Locate the cell with the specified text and output its (X, Y) center coordinate. 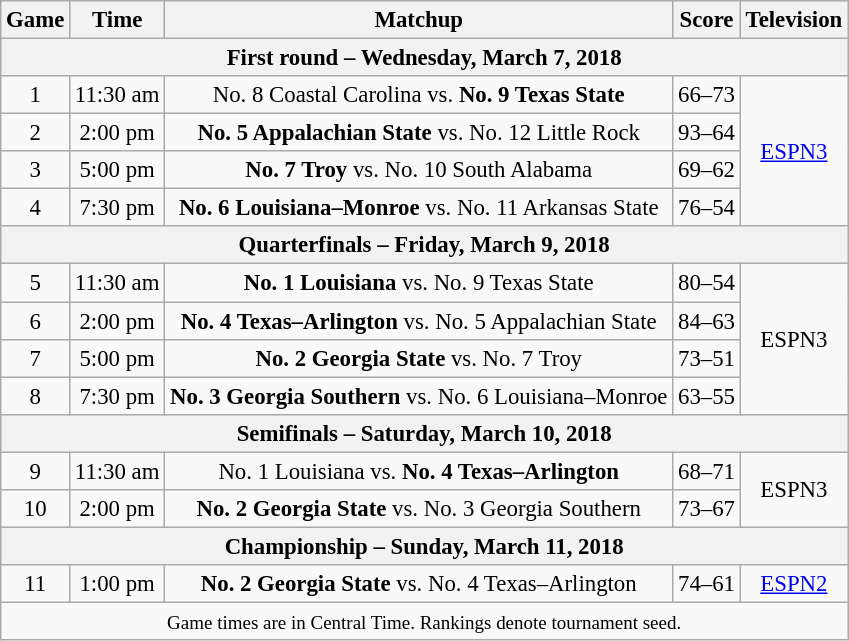
No. 7 Troy vs. No. 10 South Alabama (419, 170)
76–54 (707, 208)
Television (794, 20)
69–62 (707, 170)
63–55 (707, 396)
73–51 (707, 358)
No. 3 Georgia Southern vs. No. 6 Louisiana–Monroe (419, 396)
9 (36, 471)
Game (36, 20)
80–54 (707, 283)
ESPN2 (794, 584)
7 (36, 358)
Quarterfinals – Friday, March 9, 2018 (424, 245)
6 (36, 321)
10 (36, 509)
93–64 (707, 133)
5 (36, 283)
66–73 (707, 95)
No. 2 Georgia State vs. No. 4 Texas–Arlington (419, 584)
Time (118, 20)
No. 5 Appalachian State vs. No. 12 Little Rock (419, 133)
No. 6 Louisiana–Monroe vs. No. 11 Arkansas State (419, 208)
No. 8 Coastal Carolina vs. No. 9 Texas State (419, 95)
3 (36, 170)
No. 2 Georgia State vs. No. 7 Troy (419, 358)
73–67 (707, 509)
First round – Wednesday, March 7, 2018 (424, 58)
Championship – Sunday, March 11, 2018 (424, 546)
Score (707, 20)
No. 4 Texas–Arlington vs. No. 5 Appalachian State (419, 321)
Matchup (419, 20)
2 (36, 133)
No. 1 Louisiana vs. No. 4 Texas–Arlington (419, 471)
No. 2 Georgia State vs. No. 3 Georgia Southern (419, 509)
4 (36, 208)
84–63 (707, 321)
1:00 pm (118, 584)
8 (36, 396)
11 (36, 584)
Game times are in Central Time. Rankings denote tournament seed. (424, 621)
Semifinals – Saturday, March 10, 2018 (424, 433)
1 (36, 95)
74–61 (707, 584)
68–71 (707, 471)
No. 1 Louisiana vs. No. 9 Texas State (419, 283)
